Capture the cell that displays the provided text and extract its [X, Y] central coordinate. 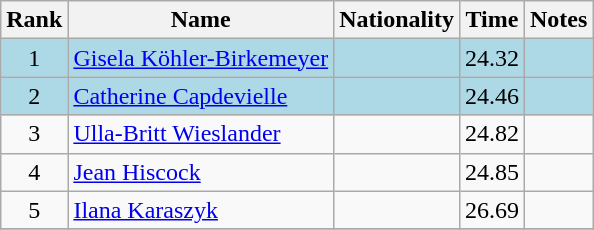
2 [34, 96]
24.32 [492, 58]
24.82 [492, 134]
Nationality [397, 20]
Jean Hiscock [201, 172]
Ilana Karaszyk [201, 210]
Catherine Capdevielle [201, 96]
Ulla-Britt Wieslander [201, 134]
Time [492, 20]
Notes [558, 20]
24.46 [492, 96]
Name [201, 20]
4 [34, 172]
26.69 [492, 210]
Gisela Köhler-Birkemeyer [201, 58]
24.85 [492, 172]
1 [34, 58]
Rank [34, 20]
3 [34, 134]
5 [34, 210]
